Return [X, Y] of the center of cell containing provided text 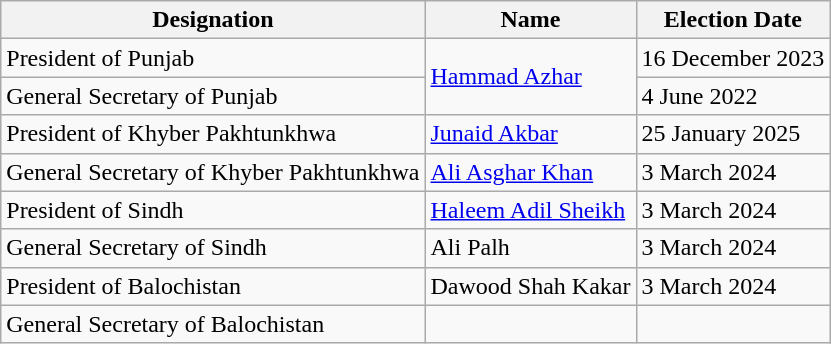
President of Punjab [213, 58]
25 January 2025 [733, 134]
President of Sindh [213, 210]
Haleem Adil Sheikh [530, 210]
Election Date [733, 20]
Dawood Shah Kakar [530, 286]
Ali Asghar Khan [530, 172]
General Secretary of Khyber Pakhtunkhwa [213, 172]
4 June 2022 [733, 96]
General Secretary of Balochistan [213, 324]
Name [530, 20]
Junaid Akbar [530, 134]
General Secretary of Punjab [213, 96]
Hammad Azhar [530, 77]
Designation [213, 20]
President of Balochistan [213, 286]
President of Khyber Pakhtunkhwa [213, 134]
Ali Palh [530, 248]
16 December 2023 [733, 58]
General Secretary of Sindh [213, 248]
